Search for the cell housing the specified text and yield its [x, y] center coordinate. 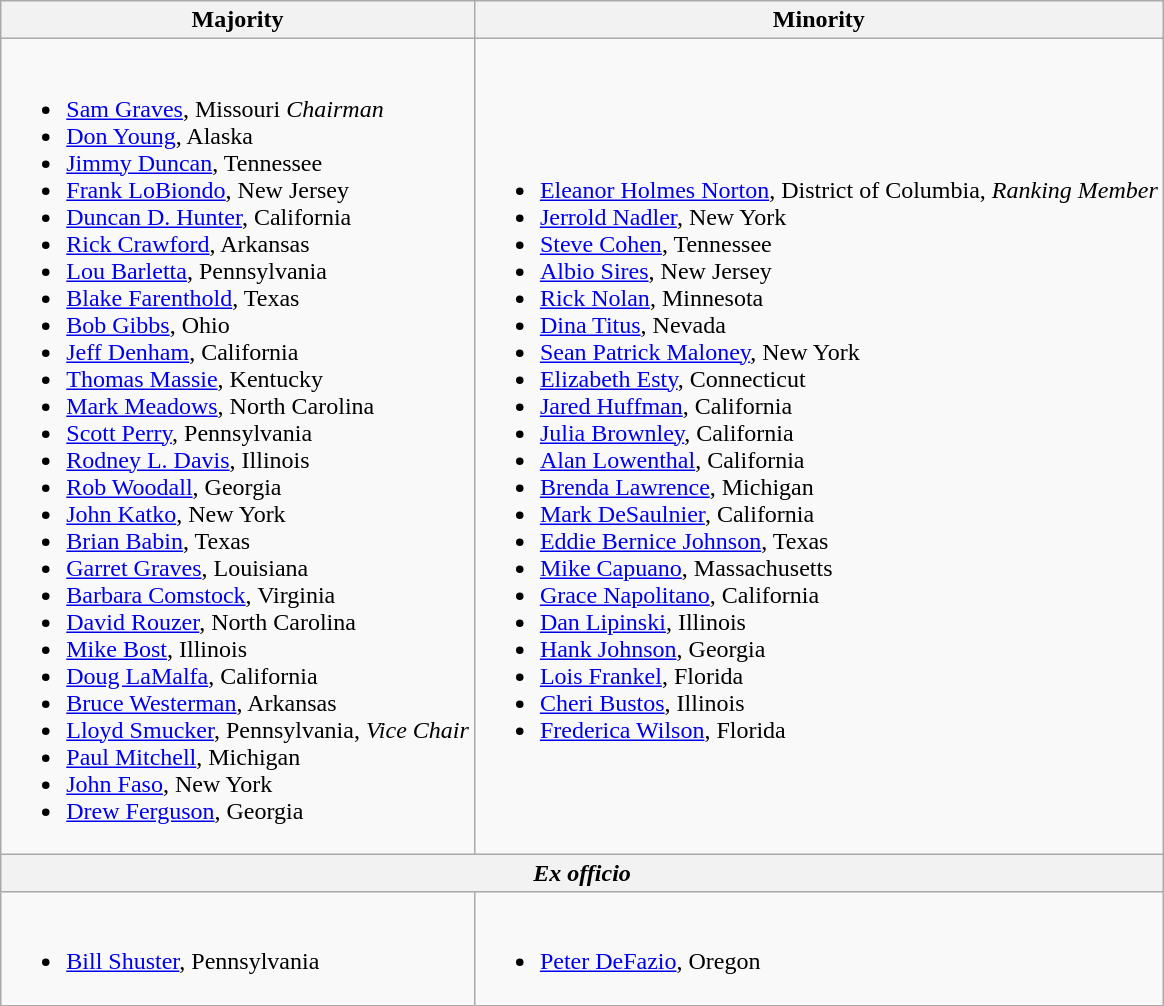
Ex officio [582, 873]
Peter DeFazio, Oregon [818, 948]
Bill Shuster, Pennsylvania [238, 948]
Majority [238, 20]
Minority [818, 20]
